Provide the [x, y] coordinate of the cell's center where the given text is located.  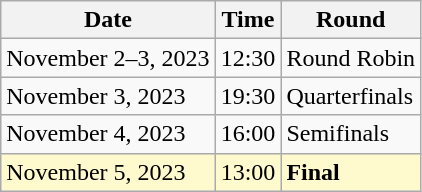
November 3, 2023 [108, 96]
12:30 [248, 58]
13:00 [248, 172]
Quarterfinals [351, 96]
Semifinals [351, 134]
November 5, 2023 [108, 172]
November 4, 2023 [108, 134]
Final [351, 172]
Round [351, 20]
November 2–3, 2023 [108, 58]
Time [248, 20]
16:00 [248, 134]
Date [108, 20]
19:30 [248, 96]
Round Robin [351, 58]
